Determine the [x, y] coordinate at the center of the cell enclosing the given text.  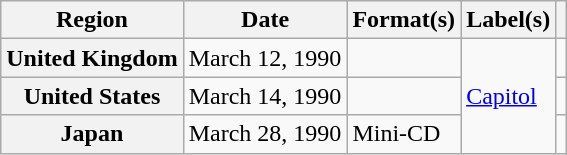
Mini-CD [404, 134]
United States [92, 96]
Format(s) [404, 20]
March 28, 1990 [265, 134]
March 14, 1990 [265, 96]
Capitol [508, 96]
Date [265, 20]
Region [92, 20]
Label(s) [508, 20]
March 12, 1990 [265, 58]
Japan [92, 134]
United Kingdom [92, 58]
